Capture the cell that displays the provided text and extract its (x, y) central coordinate. 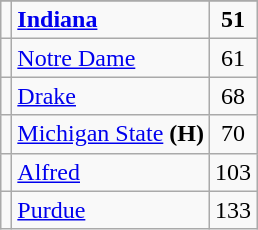
51 (234, 20)
Alfred (111, 172)
103 (234, 172)
Notre Dame (111, 58)
Michigan State (H) (111, 134)
61 (234, 58)
133 (234, 210)
70 (234, 134)
68 (234, 96)
Purdue (111, 210)
Indiana (111, 20)
Drake (111, 96)
